For the text-containing cell, return its midpoint in [x, y] coordinate format. 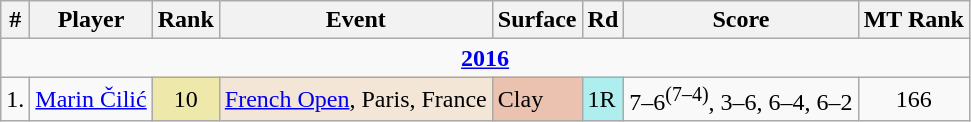
Score [741, 20]
Event [356, 20]
Clay [537, 100]
10 [186, 100]
Rank [186, 20]
MT Rank [914, 20]
French Open, Paris, France [356, 100]
166 [914, 100]
1R [603, 100]
Surface [537, 20]
2016 [486, 58]
Player [91, 20]
# [16, 20]
Rd [603, 20]
1. [16, 100]
Marin Čilić [91, 100]
7–6(7–4), 3–6, 6–4, 6–2 [741, 100]
